For the text-containing cell, return its midpoint in (X, Y) coordinate format. 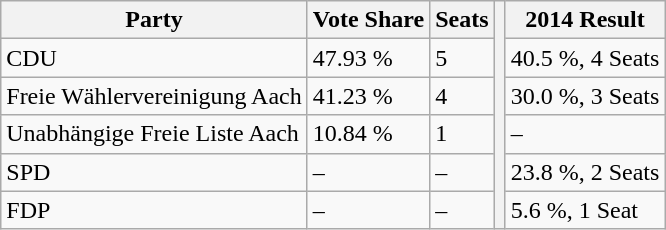
30.0 %, 3 Seats (585, 96)
10.84 % (368, 134)
SPD (154, 172)
Party (154, 20)
41.23 % (368, 96)
47.93 % (368, 58)
FDP (154, 210)
Vote Share (368, 20)
Freie Wählervereinigung Aach (154, 96)
1 (462, 134)
5 (462, 58)
CDU (154, 58)
Unabhängige Freie Liste Aach (154, 134)
23.8 %, 2 Seats (585, 172)
40.5 %, 4 Seats (585, 58)
4 (462, 96)
Seats (462, 20)
2014 Result (585, 20)
5.6 %, 1 Seat (585, 210)
